Identify which cell holds the provided text, then report its (x, y) central coordinate. 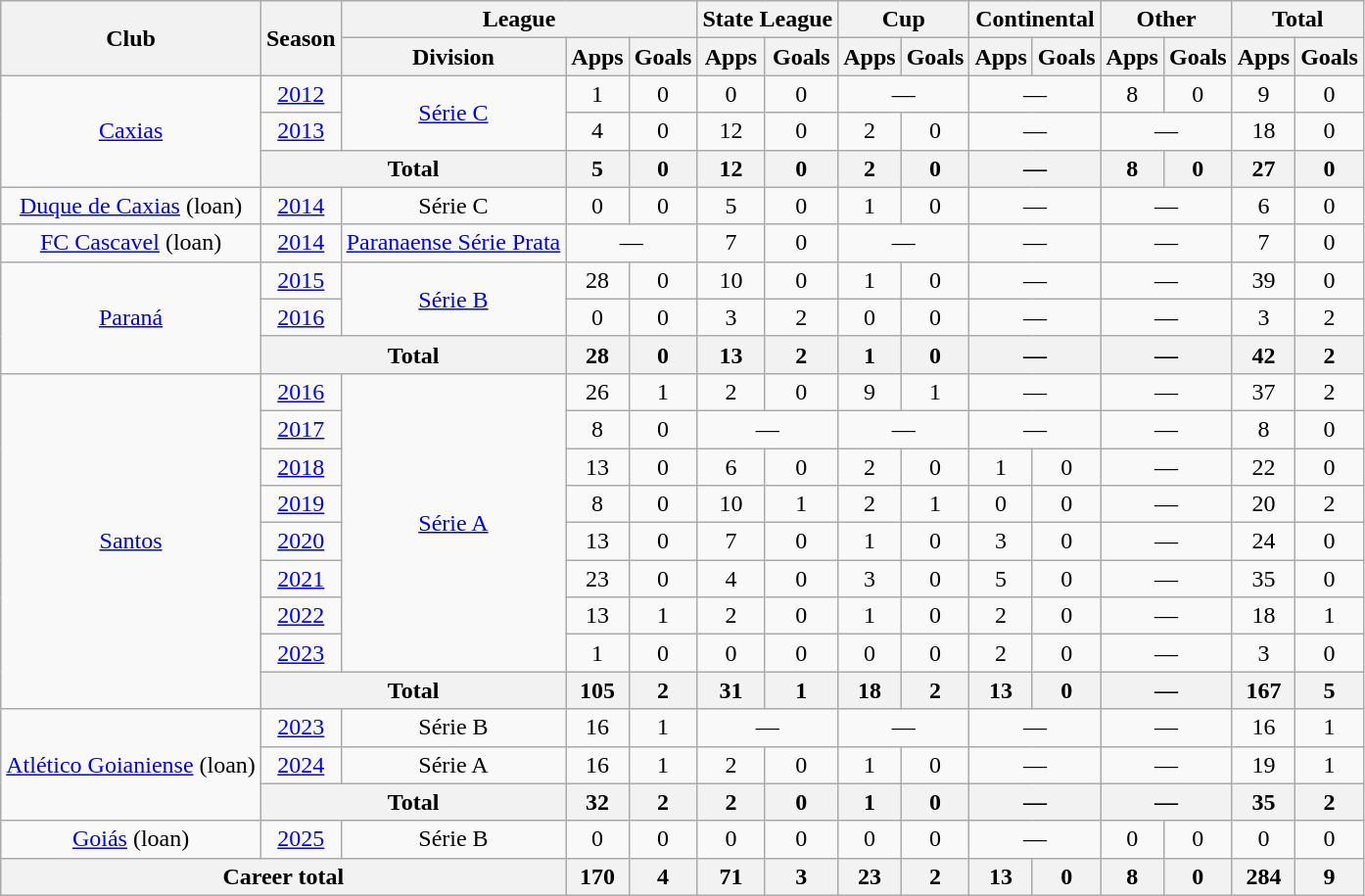
Caxias (131, 131)
19 (1263, 765)
31 (730, 690)
284 (1263, 876)
2020 (301, 542)
2024 (301, 765)
170 (597, 876)
FC Cascavel (loan) (131, 243)
State League (768, 20)
Cup (904, 20)
Atlético Goianiense (loan) (131, 765)
Duque de Caxias (loan) (131, 206)
32 (597, 802)
Continental (1035, 20)
39 (1263, 280)
27 (1263, 168)
2022 (301, 616)
2017 (301, 429)
2013 (301, 131)
2015 (301, 280)
Season (301, 38)
Paraná (131, 317)
Division (453, 57)
Other (1166, 20)
Club (131, 38)
37 (1263, 392)
2019 (301, 504)
22 (1263, 467)
71 (730, 876)
2025 (301, 839)
24 (1263, 542)
167 (1263, 690)
2021 (301, 579)
2012 (301, 94)
2018 (301, 467)
105 (597, 690)
Career total (284, 876)
Paranaense Série Prata (453, 243)
Santos (131, 541)
20 (1263, 504)
26 (597, 392)
Goiás (loan) (131, 839)
42 (1263, 354)
League (519, 20)
